Determine the (x, y) coordinate at the center of the cell enclosing the given text.  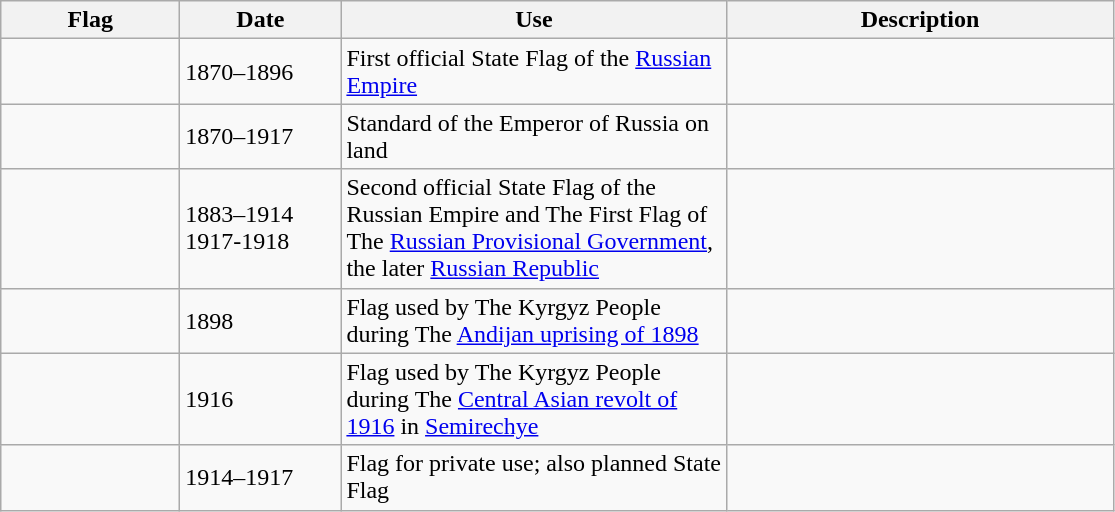
Flag used by The Kyrgyz People during The Andijan uprising of 1898 (534, 320)
1914–1917 (260, 478)
1870–1896 (260, 72)
Flag used by The Kyrgyz People during The Central Asian revolt of 1916 in Semirechye (534, 399)
1883–19141917-1918 (260, 228)
Flag for private use; also planned State Flag (534, 478)
Date (260, 20)
Second official State Flag of the Russian Empire and The First Flag of The Russian Provisional Government, the later Russian Republic (534, 228)
1898 (260, 320)
Standard of the Emperor of Russia on land (534, 136)
Description (920, 20)
Use (534, 20)
1916 (260, 399)
1870–1917 (260, 136)
Flag (90, 20)
First official State Flag of the Russian Empire (534, 72)
